Output the (x, y) coordinate of the center of the cell containing the given text.  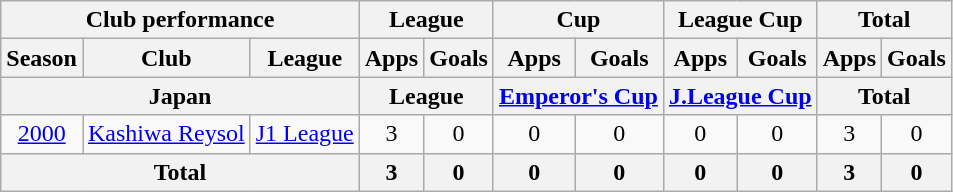
Emperor's Cup (578, 96)
J.League Cup (740, 96)
Japan (180, 96)
Club performance (180, 20)
League Cup (740, 20)
Club (166, 58)
Kashiwa Reysol (166, 134)
J1 League (304, 134)
Cup (578, 20)
2000 (42, 134)
Season (42, 58)
